Locate the cell with the specified text and output its [X, Y] center coordinate. 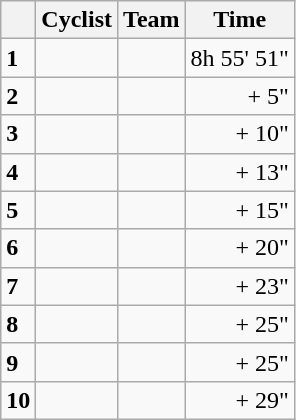
Time [240, 20]
+ 10" [240, 134]
10 [18, 400]
4 [18, 172]
+ 13" [240, 172]
+ 29" [240, 400]
7 [18, 286]
8h 55' 51" [240, 58]
2 [18, 96]
+ 15" [240, 210]
8 [18, 324]
9 [18, 362]
+ 23" [240, 286]
6 [18, 248]
3 [18, 134]
Team [152, 20]
+ 20" [240, 248]
1 [18, 58]
+ 5" [240, 96]
5 [18, 210]
Cyclist [77, 20]
